Provide the (X, Y) coordinate of the cell's center where the given text is located.  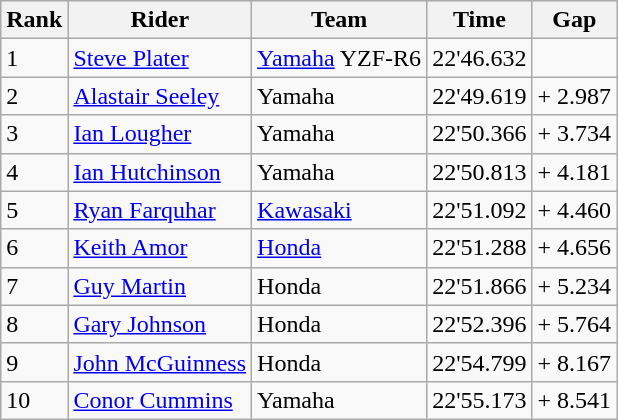
22'54.799 (480, 362)
7 (34, 286)
+ 8.541 (574, 400)
5 (34, 210)
Keith Amor (160, 248)
Guy Martin (160, 286)
9 (34, 362)
2 (34, 96)
Gap (574, 20)
Ryan Farquhar (160, 210)
Team (340, 20)
Time (480, 20)
Ian Lougher (160, 134)
Gary Johnson (160, 324)
Yamaha YZF-R6 (340, 58)
4 (34, 172)
8 (34, 324)
+ 3.734 (574, 134)
6 (34, 248)
Steve Plater (160, 58)
1 (34, 58)
+ 4.656 (574, 248)
22'51.288 (480, 248)
3 (34, 134)
Rider (160, 20)
22'52.396 (480, 324)
Rank (34, 20)
+ 4.460 (574, 210)
22'51.092 (480, 210)
Conor Cummins (160, 400)
+ 2.987 (574, 96)
22'46.632 (480, 58)
22'49.619 (480, 96)
10 (34, 400)
22'51.866 (480, 286)
+ 4.181 (574, 172)
22'55.173 (480, 400)
+ 5.764 (574, 324)
Kawasaki (340, 210)
+ 8.167 (574, 362)
22'50.813 (480, 172)
Ian Hutchinson (160, 172)
22'50.366 (480, 134)
Alastair Seeley (160, 96)
John McGuinness (160, 362)
+ 5.234 (574, 286)
